Return the [X, Y] coordinate for the center point of the cell that contains the specified text.  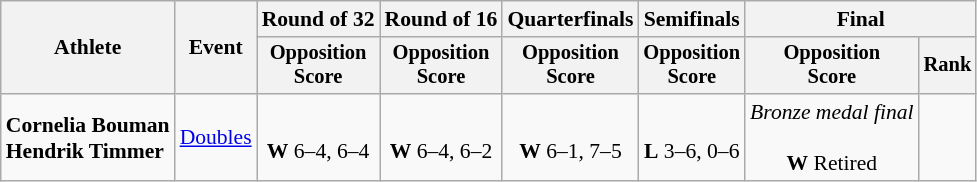
Semifinals [692, 19]
Round of 32 [318, 19]
Doubles [216, 138]
Event [216, 48]
Final [860, 19]
Round of 16 [442, 19]
Athlete [88, 48]
Bronze medal final W Retired [832, 138]
W 6–1, 7–5 [570, 138]
L 3–6, 0–6 [692, 138]
W 6–4, 6–4 [318, 138]
Quarterfinals [570, 19]
Cornelia Bouman Hendrik Timmer [88, 138]
W 6–4, 6–2 [442, 138]
Rank [948, 66]
